Return [x, y] of the center of cell containing provided text 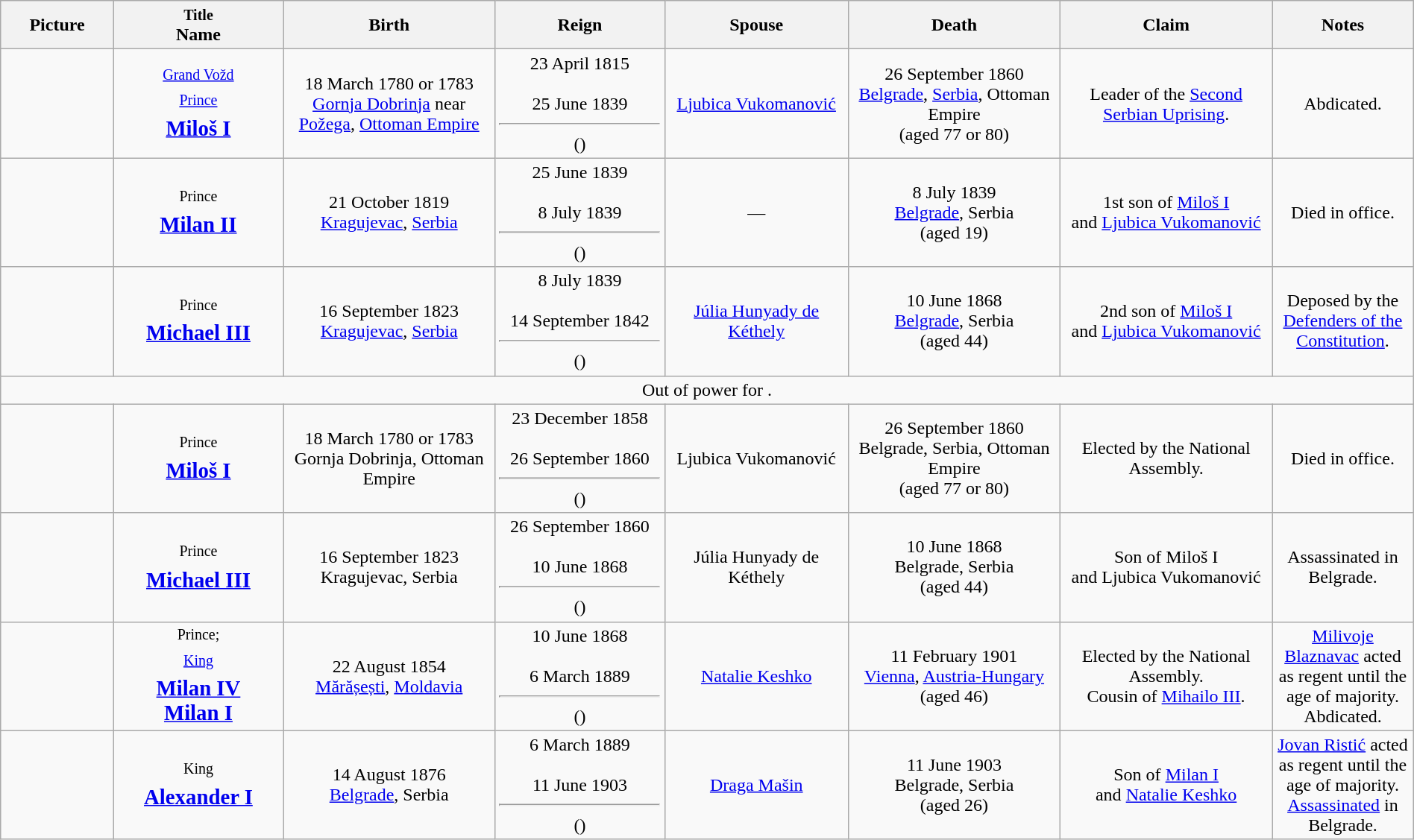
Prince;King Milan IV Milan I [198, 676]
23 December 185826 September 1860() [580, 458]
Picture [57, 25]
Milivoje Blaznavac acted as regent until the age of majority. Abdicated. [1343, 676]
Grand VoždPrince Miloš I [198, 104]
Leader of the Second Serbian Uprising. [1166, 104]
18 March 1780 or 1783Gornja Dobrinja near Požega, Ottoman Empire [389, 104]
6 March 188911 June 1903() [580, 785]
— [756, 212]
Deposed by the Defenders of the Constitution. [1343, 321]
8 July 183914 September 1842() [580, 321]
Spouse [756, 25]
Claim [1166, 25]
Natalie Keshko [756, 676]
Son of Miloš Iand Ljubica Vukomanović [1166, 567]
Abdicated. [1343, 104]
Prince Milan II [198, 212]
Death [954, 25]
Birth [389, 25]
Notes [1343, 25]
Jovan Ristić acted as regent until the age of majority. Assassinated in Belgrade. [1343, 785]
11 February 1901Vienna, Austria-Hungary(aged 46) [954, 676]
11 June 1903Belgrade, Serbia(aged 26) [954, 785]
26 September 186010 June 1868() [580, 567]
Elected by the National Assembly. [1166, 458]
Assassinated in Belgrade. [1343, 567]
8 July 1839 Belgrade, Serbia(aged 19) [954, 212]
Son of Milan Iand Natalie Keshko [1166, 785]
25 June 18398 July 1839() [580, 212]
TitleName [198, 25]
22 August 1854Mărășești, Moldavia [389, 676]
23 April 181525 June 1839() [580, 104]
14 August 1876Belgrade, Serbia [389, 785]
1st son of Miloš Iand Ljubica Vukomanović [1166, 212]
Out of power for . [707, 390]
Reign [580, 25]
10 June 18686 March 1889() [580, 676]
Prince Miloš I [198, 458]
2nd son of Miloš Iand Ljubica Vukomanović [1166, 321]
Draga Mašin [756, 785]
Elected by the National Assembly. Cousin of Mihailo III. [1166, 676]
18 March 1780 or 1783Gornja Dobrinja, Ottoman Empire [389, 458]
King Alexander I [198, 785]
21 October 1819 Kragujevac, Serbia [389, 212]
